Extract the (X, Y) coordinate from the center of the cell holding the provided text.  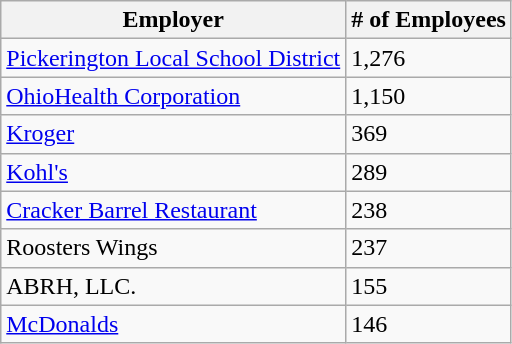
Roosters Wings (174, 248)
155 (429, 286)
# of Employees (429, 20)
1,276 (429, 58)
146 (429, 324)
Employer (174, 20)
Kohl's (174, 172)
ABRH, LLC. (174, 286)
Cracker Barrel Restaurant (174, 210)
369 (429, 134)
McDonalds (174, 324)
1,150 (429, 96)
237 (429, 248)
OhioHealth Corporation (174, 96)
Pickerington Local School District (174, 58)
238 (429, 210)
289 (429, 172)
Kroger (174, 134)
